Detect which cell encompasses the target text, then output its [x, y] center coordinate. 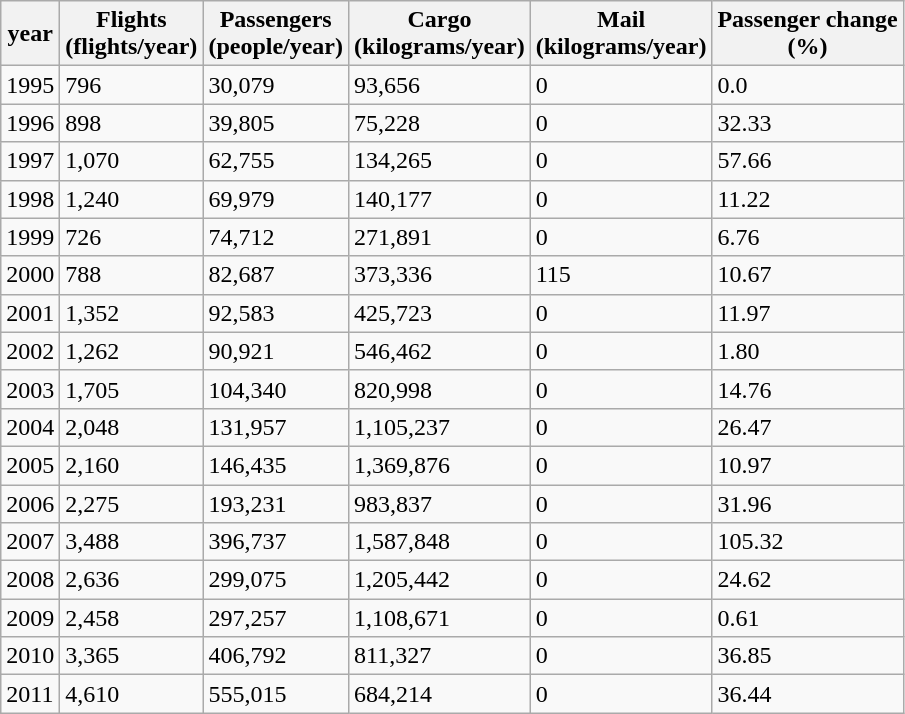
796 [132, 85]
11.97 [808, 313]
373,336 [440, 275]
1,108,671 [440, 618]
406,792 [276, 656]
0.0 [808, 85]
0.61 [808, 618]
62,755 [276, 161]
82,687 [276, 275]
131,957 [276, 427]
2001 [30, 313]
93,656 [440, 85]
1995 [30, 85]
684,214 [440, 694]
14.76 [808, 389]
115 [621, 275]
Passenger change(%) [808, 34]
74,712 [276, 237]
24.62 [808, 580]
104,340 [276, 389]
2005 [30, 465]
425,723 [440, 313]
2006 [30, 503]
92,583 [276, 313]
140,177 [440, 199]
1,205,442 [440, 580]
555,015 [276, 694]
2,048 [132, 427]
898 [132, 123]
2004 [30, 427]
2009 [30, 618]
146,435 [276, 465]
788 [132, 275]
134,265 [440, 161]
Passengers(people/year) [276, 34]
69,979 [276, 199]
1,105,237 [440, 427]
2010 [30, 656]
299,075 [276, 580]
1999 [30, 237]
1,070 [132, 161]
39,805 [276, 123]
11.22 [808, 199]
1,587,848 [440, 542]
2007 [30, 542]
Cargo(kilograms/year) [440, 34]
year [30, 34]
10.97 [808, 465]
1,352 [132, 313]
57.66 [808, 161]
3,488 [132, 542]
2002 [30, 351]
32.33 [808, 123]
3,365 [132, 656]
2,160 [132, 465]
10.67 [808, 275]
90,921 [276, 351]
36.85 [808, 656]
2,275 [132, 503]
4,610 [132, 694]
1,369,876 [440, 465]
2,636 [132, 580]
297,257 [276, 618]
Flights(flights/year) [132, 34]
820,998 [440, 389]
1,240 [132, 199]
26.47 [808, 427]
546,462 [440, 351]
811,327 [440, 656]
2,458 [132, 618]
30,079 [276, 85]
75,228 [440, 123]
1,705 [132, 389]
396,737 [276, 542]
1996 [30, 123]
31.96 [808, 503]
6.76 [808, 237]
271,891 [440, 237]
726 [132, 237]
2008 [30, 580]
2011 [30, 694]
36.44 [808, 694]
1998 [30, 199]
2003 [30, 389]
193,231 [276, 503]
1.80 [808, 351]
105.32 [808, 542]
Mail(kilograms/year) [621, 34]
1,262 [132, 351]
1997 [30, 161]
983,837 [440, 503]
2000 [30, 275]
